Pinpoint the cell where the given text exists, returning its (X, Y) midpoint coordinate. 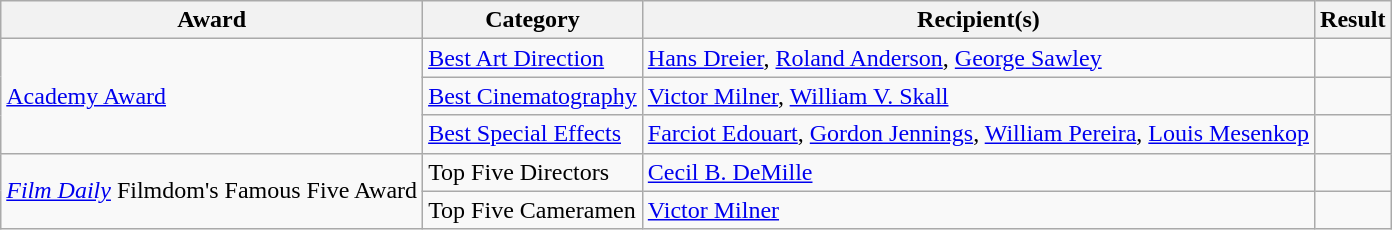
Result (1353, 20)
Best Cinematography (533, 96)
Recipient(s) (978, 20)
Top Five Cameramen (533, 210)
Farciot Edouart, Gordon Jennings, William Pereira, Louis Mesenkop (978, 134)
Cecil B. DeMille (978, 172)
Academy Award (212, 96)
Category (533, 20)
Award (212, 20)
Best Special Effects (533, 134)
Best Art Direction (533, 58)
Victor Milner, William V. Skall (978, 96)
Victor Milner (978, 210)
Top Five Directors (533, 172)
Film Daily Filmdom's Famous Five Award (212, 191)
Hans Dreier, Roland Anderson, George Sawley (978, 58)
